Extract the [X, Y] coordinate from the center of the cell holding the provided text.  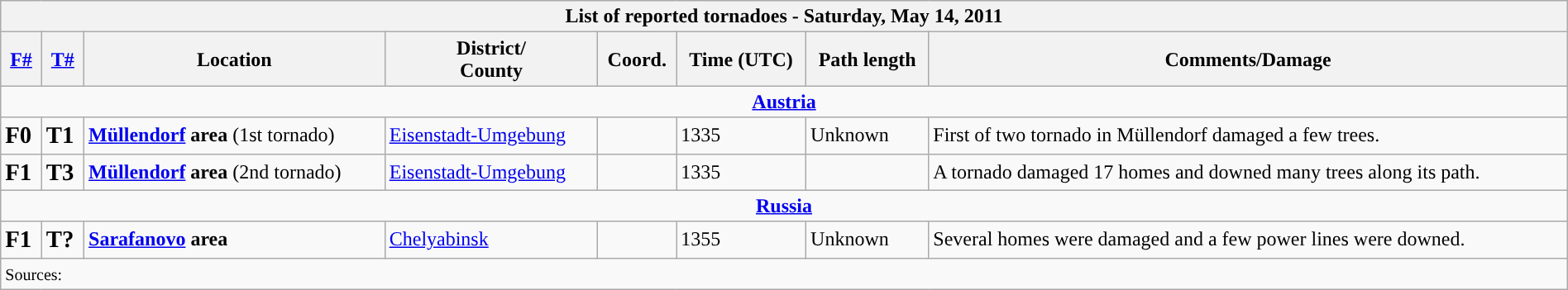
A tornado damaged 17 homes and downed many trees along its path. [1248, 172]
F0 [22, 135]
Several homes were damaged and a few power lines were downed. [1248, 240]
Austria [784, 102]
Time (UTC) [741, 59]
T# [63, 59]
T3 [63, 172]
Müllendorf area (1st tornado) [235, 135]
F# [22, 59]
Müllendorf area (2nd tornado) [235, 172]
First of two tornado in Müllendorf damaged a few trees. [1248, 135]
Sources: [784, 273]
Russia [784, 206]
Sarafanovo area [235, 240]
Path length [868, 59]
T? [63, 240]
List of reported tornadoes - Saturday, May 14, 2011 [784, 17]
Location [235, 59]
Chelyabinsk [491, 240]
T1 [63, 135]
1355 [741, 240]
Coord. [637, 59]
District/County [491, 59]
Comments/Damage [1248, 59]
